Search for the cell housing the specified text and yield its [x, y] center coordinate. 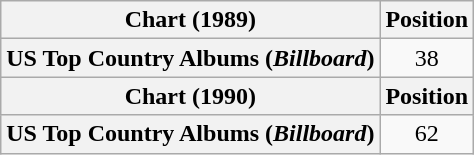
Chart (1989) [190, 20]
38 [427, 58]
Chart (1990) [190, 96]
62 [427, 134]
